Detect which cell encompasses the target text, then output its [x, y] center coordinate. 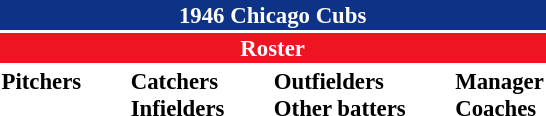
1946 Chicago Cubs [272, 15]
Roster [272, 48]
